Detect which cell encompasses the target text, then output its (X, Y) center coordinate. 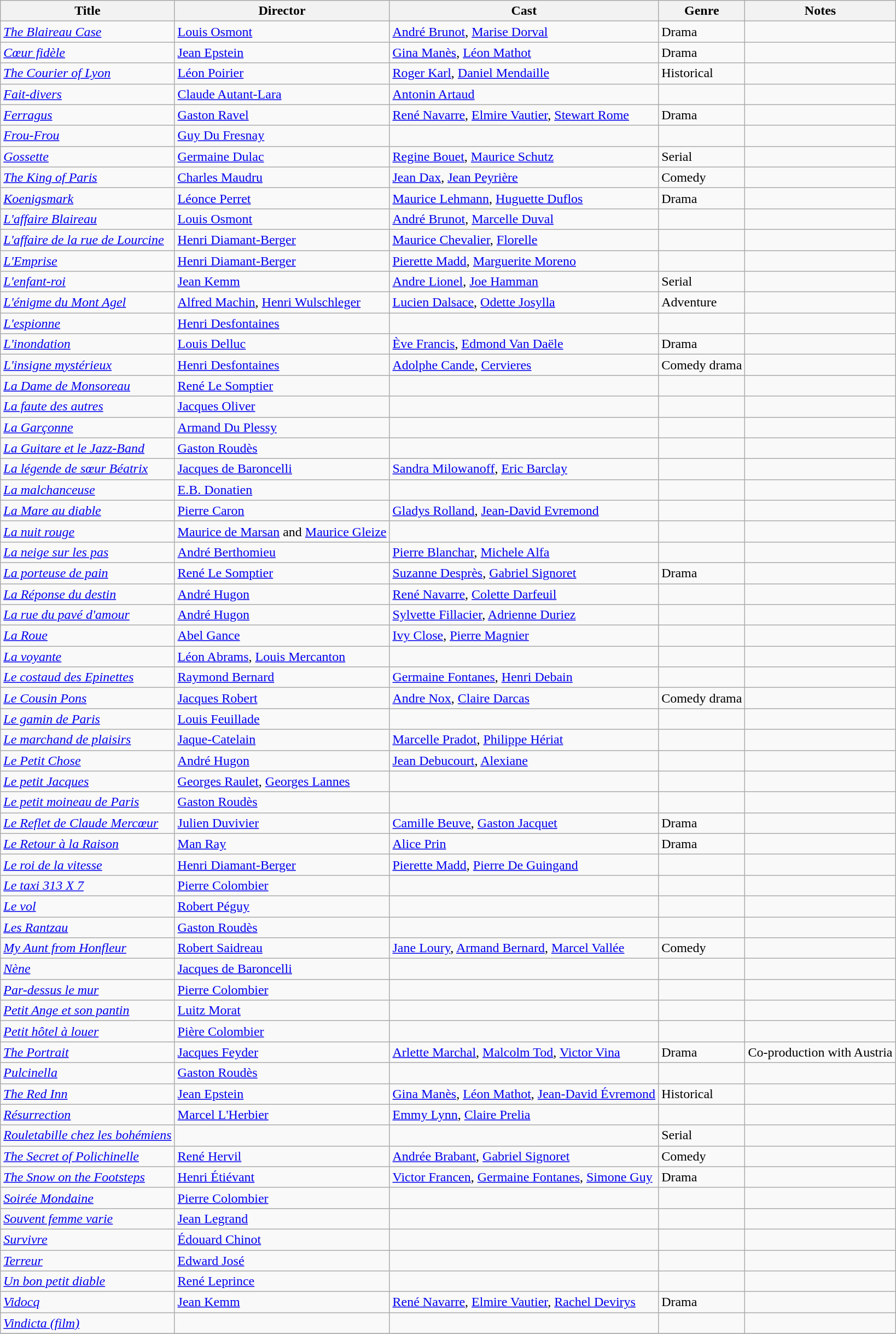
Genre (702, 11)
Pulcinella (88, 1073)
Le vol (88, 906)
Robert Péguy (282, 906)
Frou-Frou (88, 136)
Germaine Dulac (282, 156)
Pierette Madd, Pierre De Guingand (524, 865)
Pière Colombier (282, 1031)
Le petit moineau de Paris (88, 802)
Jean Dax, Jean Peyrière (524, 177)
L'énigme du Mont Agel (88, 303)
Fait-divers (88, 94)
Koenigsmark (88, 198)
Cast (524, 11)
Jacques Feyder (282, 1052)
Gina Manès, Léon Mathot, Jean-David Évremond (524, 1094)
Résurrection (88, 1115)
Julien Duvivier (282, 823)
Ferragus (88, 115)
Jane Loury, Armand Bernard, Marcel Vallée (524, 948)
Notes (821, 11)
Souvent femme varie (88, 1219)
Robert Saidreau (282, 948)
The Secret of Polichinelle (88, 1156)
Charles Maudru (282, 177)
Maurice Lehmann, Huguette Duflos (524, 198)
Vidocq (88, 1302)
Par-dessus le mur (88, 990)
La Mare au diable (88, 511)
René Hervil (282, 1156)
André Brunot, Marise Dorval (524, 32)
L'affaire de la rue de Lourcine (88, 240)
Gossette (88, 156)
Édouard Chinot (282, 1239)
L'enfant-roi (88, 282)
The King of Paris (88, 177)
Maurice de Marsan and Maurice Gleize (282, 531)
L'espionne (88, 323)
Henri Étiévant (282, 1177)
The Portrait (88, 1052)
Vindicta (film) (88, 1323)
Pierre Caron (282, 511)
Terreur (88, 1260)
Claude Autant-Lara (282, 94)
La nuit rouge (88, 531)
Jacques Oliver (282, 407)
Guy Du Fresnay (282, 136)
Soirée Mondaine (88, 1198)
Gladys Rolland, Jean-David Evremond (524, 511)
Co-production with Austria (821, 1052)
Le costaud des Epinettes (88, 677)
Alice Prin (524, 844)
Jean Legrand (282, 1219)
Le taxi 313 X 7 (88, 885)
Le gamin de Paris (88, 719)
My Aunt from Honfleur (88, 948)
Ève Francis, Edmond Van Daële (524, 344)
La malchanceuse (88, 490)
Rouletabille chez les bohémiens (88, 1135)
Gina Manès, Léon Mathot (524, 53)
Le Petit Chose (88, 761)
Pierette Madd, Marguerite Moreno (524, 261)
The Blaireau Case (88, 32)
La Garçonne (88, 427)
La Roue (88, 636)
Arlette Marchal, Malcolm Tod, Victor Vina (524, 1052)
Gaston Ravel (282, 115)
René Navarre, Elmire Vautier, Stewart Rome (524, 115)
E.B. Donatien (282, 490)
La voyante (88, 657)
Title (88, 11)
Ivy Close, Pierre Magnier (524, 636)
Edward José (282, 1260)
Cœur fidèle (88, 53)
Marcel L'Herbier (282, 1115)
Victor Francen, Germaine Fontanes, Simone Guy (524, 1177)
Andre Nox, Claire Darcas (524, 698)
Adventure (702, 303)
Le Reflet de Claude Mercœur (88, 823)
Luitz Morat (282, 1011)
Man Ray (282, 844)
La légende de sœur Béatrix (88, 469)
René Navarre, Elmire Vautier, Rachel Devirys (524, 1302)
Les Rantzau (88, 927)
René Leprince (282, 1281)
René Navarre, Colette Darfeuil (524, 594)
Petit Ange et son pantin (88, 1011)
Raymond Bernard (282, 677)
L'Emprise (88, 261)
Survivre (88, 1239)
Sylvette Fillacier, Adrienne Duriez (524, 615)
Georges Raulet, Georges Lannes (282, 781)
Le Retour à la Raison (88, 844)
Petit hôtel à louer (88, 1031)
André Brunot, Marcelle Duval (524, 219)
La neige sur les pas (88, 552)
Un bon petit diable (88, 1281)
Armand Du Plessy (282, 427)
Suzanne Desprès, Gabriel Signoret (524, 573)
Léon Poirier (282, 73)
Jean Debucourt, Alexiane (524, 761)
The Snow on the Footsteps (88, 1177)
The Courier of Lyon (88, 73)
Camille Beuve, Gaston Jacquet (524, 823)
Director (282, 11)
Le marchand de plaisirs (88, 740)
Louis Delluc (282, 344)
La Guitare et le Jazz-Band (88, 448)
Adolphe Cande, Cervieres (524, 365)
Pierre Blanchar, Michele Alfa (524, 552)
Andre Lionel, Joe Hamman (524, 282)
La rue du pavé d'amour (88, 615)
L'insigne mystérieux (88, 365)
Regine Bouet, Maurice Schutz (524, 156)
La faute des autres (88, 407)
La porteuse de pain (88, 573)
L'inondation (88, 344)
Emmy Lynn, Claire Prelia (524, 1115)
Maurice Chevalier, Florelle (524, 240)
Louis Feuillade (282, 719)
Lucien Dalsace, Odette Josylla (524, 303)
Alfred Machin, Henri Wulschleger (282, 303)
Nène (88, 969)
Le Cousin Pons (88, 698)
La Réponse du destin (88, 594)
La Dame de Monsoreau (88, 386)
The Red Inn (88, 1094)
Andrée Brabant, Gabriel Signoret (524, 1156)
Léonce Perret (282, 198)
Jaque-Catelain (282, 740)
André Berthomieu (282, 552)
Léon Abrams, Louis Mercanton (282, 657)
Roger Karl, Daniel Mendaille (524, 73)
Marcelle Pradot, Philippe Hériat (524, 740)
Antonin Artaud (524, 94)
Sandra Milowanoff, Eric Barclay (524, 469)
Le petit Jacques (88, 781)
Abel Gance (282, 636)
L'affaire Blaireau (88, 219)
Jacques Robert (282, 698)
Germaine Fontanes, Henri Debain (524, 677)
Le roi de la vitesse (88, 865)
